Capture the cell that displays the provided text and extract its [x, y] central coordinate. 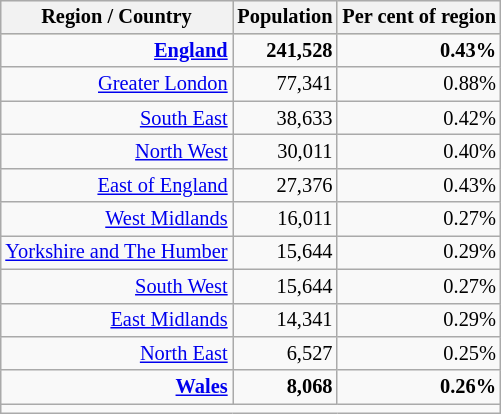
Greater London [116, 84]
0.40% [419, 152]
27,376 [284, 185]
South West [116, 286]
Population [284, 17]
38,633 [284, 118]
East of England [116, 185]
East Midlands [116, 320]
241,528 [284, 51]
Region / Country [116, 17]
Wales [116, 387]
30,011 [284, 152]
Yorkshire and The Humber [116, 253]
16,011 [284, 219]
0.25% [419, 354]
Per cent of region [419, 17]
0.26% [419, 387]
0.42% [419, 118]
West Midlands [116, 219]
England [116, 51]
North West [116, 152]
14,341 [284, 320]
North East [116, 354]
8,068 [284, 387]
0.88% [419, 84]
77,341 [284, 84]
South East [116, 118]
6,527 [284, 354]
